Identify which cell holds the provided text, then report its [X, Y] central coordinate. 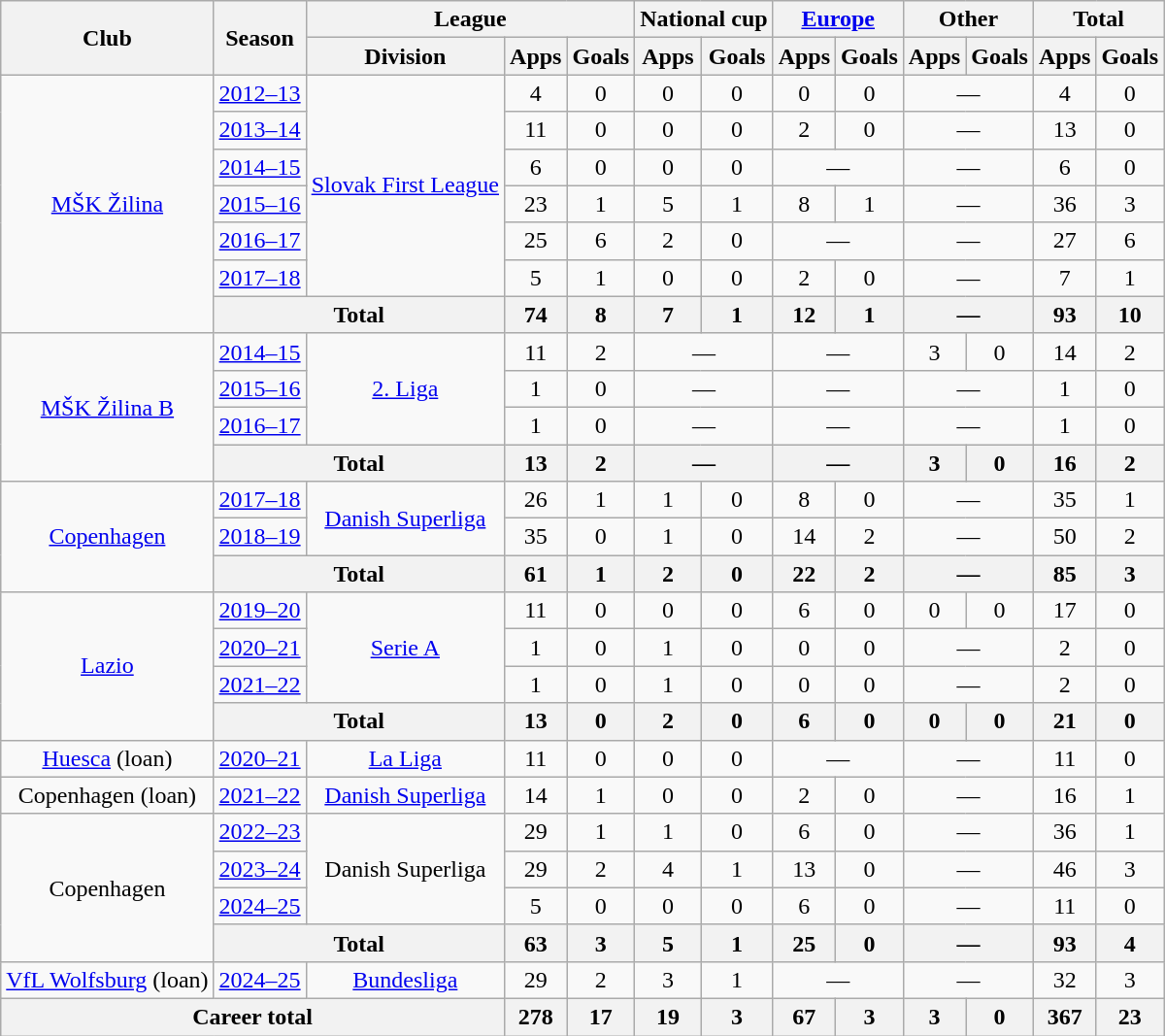
Season [260, 38]
67 [804, 1017]
2018–19 [260, 537]
Other [968, 19]
19 [668, 1017]
National cup [704, 19]
50 [1064, 537]
46 [1064, 869]
Bundesliga [405, 980]
2023–24 [260, 869]
Europe [838, 19]
26 [536, 500]
MŠK Žilina B [107, 407]
367 [1064, 1017]
Division [405, 56]
2. Liga [405, 388]
VfL Wolfsburg (loan) [107, 980]
27 [1064, 241]
MŠK Žilina [107, 204]
Serie A [405, 648]
2013–14 [260, 130]
Career total [252, 1017]
League [470, 19]
74 [536, 315]
2022–23 [260, 832]
278 [536, 1017]
2019–20 [260, 611]
32 [1064, 980]
85 [1064, 574]
12 [804, 315]
22 [804, 574]
63 [536, 943]
Slovak First League [405, 185]
21 [1064, 721]
La Liga [405, 758]
Copenhagen (loan) [107, 795]
Lazio [107, 666]
Huesca (loan) [107, 758]
61 [536, 574]
2012–13 [260, 93]
Club [107, 38]
10 [1130, 315]
